Search for the cell housing the specified text and yield its (X, Y) center coordinate. 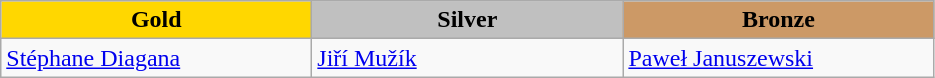
Silver (468, 20)
Jiří Mužík (468, 58)
Bronze (778, 20)
Gold (156, 20)
Paweł Januszewski (778, 58)
Stéphane Diagana (156, 58)
